Return (x, y) of the center of cell containing provided text 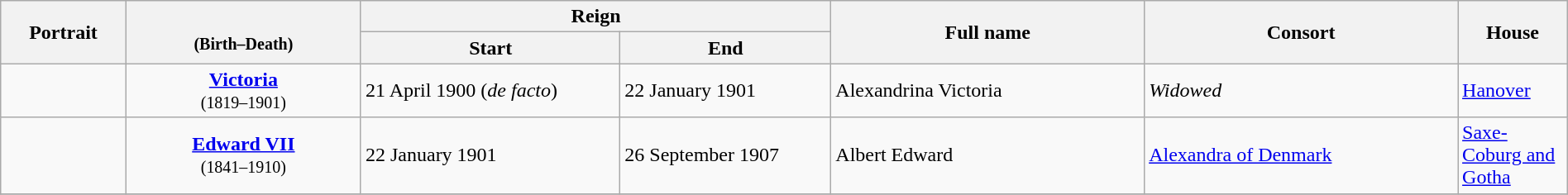
21 April 1900 (de facto) (490, 91)
Alexandrina Victoria (987, 91)
Reign (595, 17)
26 September 1907 (726, 155)
Edward VII(1841–1910) (243, 155)
Albert Edward (987, 155)
(Birth–Death) (243, 32)
Hanover (1513, 91)
Victoria(1819–1901) (243, 91)
End (726, 48)
Consort (1302, 32)
Full name (987, 32)
House (1513, 32)
Widowed (1302, 91)
Saxe-Coburg and Gotha (1513, 155)
Portrait (64, 32)
Alexandra of Denmark (1302, 155)
Start (490, 48)
